Scan for the cell matching the given text and deliver its (X, Y) coordinate at center. 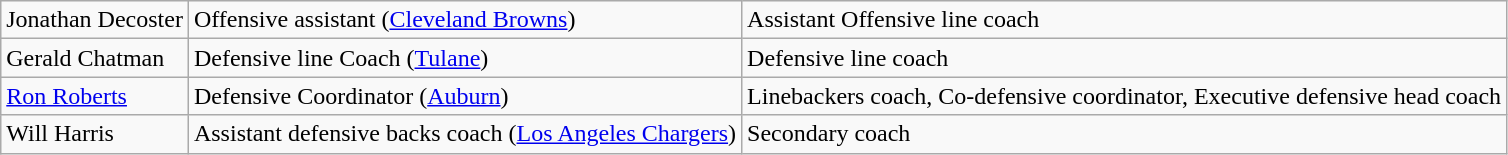
Linebackers coach, Co-defensive coordinator, Executive defensive head coach (1124, 96)
Offensive assistant (Cleveland Browns) (464, 20)
Ron Roberts (95, 96)
Assistant Offensive line coach (1124, 20)
Jonathan Decoster (95, 20)
Will Harris (95, 134)
Gerald Chatman (95, 58)
Defensive line coach (1124, 58)
Defensive line Coach (Tulane) (464, 58)
Assistant defensive backs coach (Los Angeles Chargers) (464, 134)
Defensive Coordinator (Auburn) (464, 96)
Secondary coach (1124, 134)
